Pinpoint the cell where the given text exists, returning its [X, Y] midpoint coordinate. 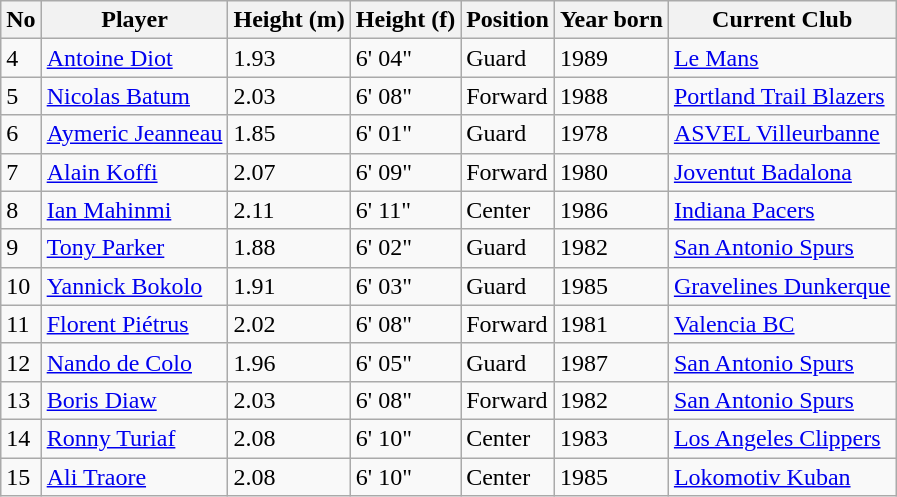
6' 01" [405, 134]
Le Mans [782, 58]
1988 [611, 96]
11 [21, 324]
6' 02" [405, 248]
Indiana Pacers [782, 210]
6' 05" [405, 362]
9 [21, 248]
1983 [611, 438]
Los Angeles Clippers [782, 438]
8 [21, 210]
Height (f) [405, 20]
1.88 [289, 248]
6' 03" [405, 286]
6' 11" [405, 210]
1989 [611, 58]
Florent Piétrus [134, 324]
1978 [611, 134]
1987 [611, 362]
Joventut Badalona [782, 172]
No [21, 20]
Portland Trail Blazers [782, 96]
Ali Traore [134, 477]
ASVEL Villeurbanne [782, 134]
1981 [611, 324]
Nando de Colo [134, 362]
14 [21, 438]
1.91 [289, 286]
1986 [611, 210]
Nicolas Batum [134, 96]
1.96 [289, 362]
Valencia BC [782, 324]
Position [508, 20]
1.85 [289, 134]
Lokomotiv Kuban [782, 477]
6' 04" [405, 58]
4 [21, 58]
2.07 [289, 172]
Year born [611, 20]
10 [21, 286]
7 [21, 172]
6' 09" [405, 172]
15 [21, 477]
Boris Diaw [134, 400]
1.93 [289, 58]
Ian Mahinmi [134, 210]
Height (m) [289, 20]
2.02 [289, 324]
5 [21, 96]
Alain Koffi [134, 172]
2.11 [289, 210]
1980 [611, 172]
Aymeric Jeanneau [134, 134]
13 [21, 400]
Current Club [782, 20]
6 [21, 134]
Yannick Bokolo [134, 286]
Tony Parker [134, 248]
Ronny Turiaf [134, 438]
Antoine Diot [134, 58]
12 [21, 362]
Gravelines Dunkerque [782, 286]
Player [134, 20]
